Detect which cell encompasses the target text, then output its [X, Y] center coordinate. 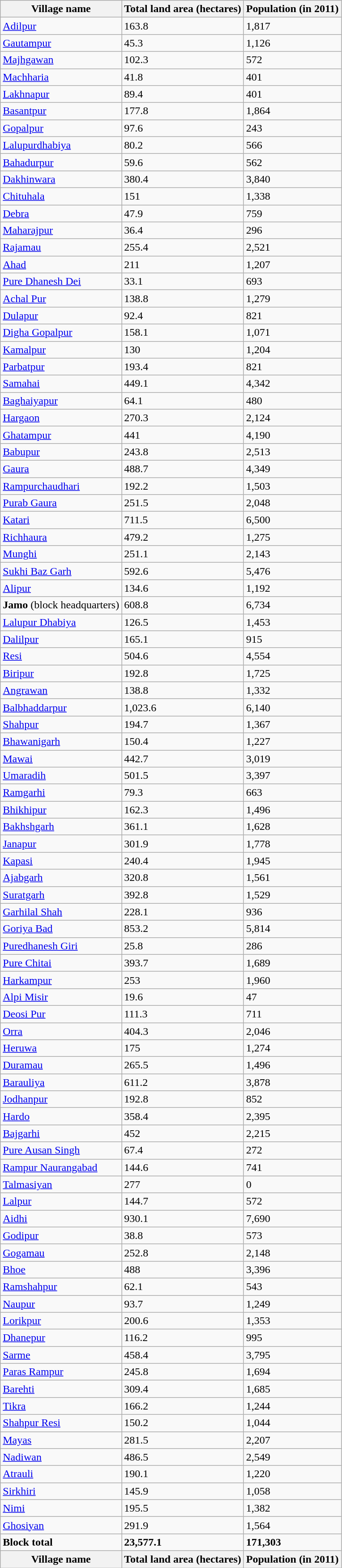
Puredhanesh Giri [61, 946]
193.4 [183, 367]
Machharia [61, 77]
3,397 [292, 776]
442.7 [183, 759]
1,058 [292, 1491]
Angrawan [61, 690]
Digha Gopalpur [61, 333]
291.9 [183, 1525]
3,019 [292, 759]
1,694 [292, 1372]
915 [292, 639]
320.8 [183, 878]
Lalpur [61, 1201]
Ramshahpur [61, 1286]
Goriya Bad [61, 929]
33.1 [183, 282]
1,332 [292, 690]
194.7 [183, 724]
272 [292, 1150]
1,864 [292, 111]
441 [183, 435]
3,878 [292, 1082]
Gautampur [61, 43]
47 [292, 997]
4,349 [292, 469]
3,840 [292, 179]
Dulapur [61, 316]
Lakhnapur [61, 94]
296 [292, 231]
Samahai [61, 384]
163.8 [183, 26]
Aidhi [61, 1218]
5,814 [292, 929]
1,227 [292, 741]
150.4 [183, 741]
Mawai [61, 759]
281.5 [183, 1440]
2,513 [292, 452]
1,628 [292, 827]
145.9 [183, 1491]
134.6 [183, 588]
144.6 [183, 1167]
Naupur [61, 1304]
25.8 [183, 946]
1,561 [292, 878]
Umaradih [61, 776]
458.4 [183, 1355]
Lalupurdhabiya [61, 145]
200.6 [183, 1321]
Garhilal Shah [61, 912]
Alpi Misir [61, 997]
Maharajpur [61, 231]
Alipur [61, 588]
Achal Pur [61, 299]
1,725 [292, 673]
Kamalpur [61, 350]
Barehti [61, 1389]
1,274 [292, 1048]
7,690 [292, 1218]
486.5 [183, 1457]
277 [183, 1184]
1,529 [292, 895]
38.8 [183, 1235]
Ahad [61, 265]
Biripur [61, 673]
190.1 [183, 1474]
Orra [61, 1031]
Gaura [61, 469]
1,338 [292, 196]
Pure Chitai [61, 963]
228.1 [183, 912]
Purab Gaura [61, 503]
608.8 [183, 605]
930.1 [183, 1218]
2,549 [292, 1457]
36.4 [183, 231]
Rampur Naurangabad [61, 1167]
Dakhinwara [61, 179]
171,303 [292, 1542]
Block total [61, 1542]
175 [183, 1048]
166.2 [183, 1406]
Godipur [61, 1235]
380.4 [183, 179]
2,215 [292, 1133]
309.4 [183, 1389]
2,048 [292, 503]
Richhaura [61, 537]
62.1 [183, 1286]
1,044 [292, 1423]
89.4 [183, 94]
663 [292, 793]
1,220 [292, 1474]
Bajgarhi [61, 1133]
2,046 [292, 1031]
64.1 [183, 401]
Kapasi [61, 861]
573 [292, 1235]
392.8 [183, 895]
Katari [61, 520]
Ramgarhi [61, 793]
Hargaon [61, 418]
Pure Dhanesh Dei [61, 282]
92.4 [183, 316]
3,795 [292, 1355]
243.8 [183, 452]
45.3 [183, 43]
Parbatpur [61, 367]
111.3 [183, 1014]
479.2 [183, 537]
4,342 [292, 384]
1,207 [292, 265]
255.4 [183, 248]
Sukhi Baz Garh [61, 571]
Shahpur [61, 724]
150.2 [183, 1423]
562 [292, 162]
Sarme [61, 1355]
130 [183, 350]
Barauliya [61, 1082]
Lorikpur [61, 1321]
480 [292, 401]
Sirkhiri [61, 1491]
566 [292, 145]
Tikra [61, 1406]
6,140 [292, 707]
Bahadurpur [61, 162]
1,503 [292, 486]
47.9 [183, 214]
Bakhshgarh [61, 827]
1,353 [292, 1321]
Atrauli [61, 1474]
Jamo (block headquarters) [61, 605]
97.6 [183, 128]
Lalupur Dhabiya [61, 622]
Gopalpur [61, 128]
504.6 [183, 656]
151 [183, 196]
2,521 [292, 248]
240.4 [183, 861]
936 [292, 912]
116.2 [183, 1338]
1,367 [292, 724]
Babupur [61, 452]
1,249 [292, 1304]
6,500 [292, 520]
995 [292, 1338]
Rampurchaudhari [61, 486]
270.3 [183, 418]
5,476 [292, 571]
3,396 [292, 1269]
23,577.1 [183, 1542]
1,960 [292, 980]
1,382 [292, 1508]
853.2 [183, 929]
Pure Ausan Singh [61, 1150]
Munghi [61, 554]
452 [183, 1133]
Majhgawan [61, 60]
Harkampur [61, 980]
2,395 [292, 1116]
Deosi Pur [61, 1014]
1,453 [292, 622]
2,148 [292, 1252]
1,817 [292, 26]
Bhoe [61, 1269]
301.9 [183, 844]
449.1 [183, 384]
404.3 [183, 1031]
Jodhanpur [61, 1099]
1,126 [292, 43]
Bhikhipur [61, 810]
Baghaiyapur [61, 401]
Resi [61, 656]
2,124 [292, 418]
Debra [61, 214]
162.3 [183, 810]
1,689 [292, 963]
126.5 [183, 622]
158.1 [183, 333]
Heruwa [61, 1048]
4,190 [292, 435]
1,778 [292, 844]
741 [292, 1167]
165.1 [183, 639]
195.5 [183, 1508]
251.5 [183, 503]
Dhanepur [61, 1338]
93.7 [183, 1304]
2,207 [292, 1440]
Nimi [61, 1508]
711.5 [183, 520]
592.6 [183, 571]
Nadiwan [61, 1457]
211 [183, 265]
1,279 [292, 299]
Dalilpur [61, 639]
67.4 [183, 1150]
252.8 [183, 1252]
Gogamau [61, 1252]
4,554 [292, 656]
488.7 [183, 469]
79.3 [183, 793]
Paras Rampur [61, 1372]
Janapur [61, 844]
543 [292, 1286]
Ghosiyan [61, 1525]
Mayas [61, 1440]
Suratgarh [61, 895]
852 [292, 1099]
177.8 [183, 111]
Rajamau [61, 248]
1,023.6 [183, 707]
1,192 [292, 588]
192.2 [183, 486]
Hardo [61, 1116]
Ghatampur [61, 435]
361.1 [183, 827]
1,945 [292, 861]
488 [183, 1269]
144.7 [183, 1201]
759 [292, 214]
41.8 [183, 77]
265.5 [183, 1065]
501.5 [183, 776]
6,734 [292, 605]
1,071 [292, 333]
Ajabgarh [61, 878]
286 [292, 946]
Bhawanigarh [61, 741]
80.2 [183, 145]
1,204 [292, 350]
253 [183, 980]
Chituhala [61, 196]
Balbhaddarpur [61, 707]
251.1 [183, 554]
2,143 [292, 554]
611.2 [183, 1082]
693 [292, 282]
243 [292, 128]
19.6 [183, 997]
245.8 [183, 1372]
Adilpur [61, 26]
59.6 [183, 162]
Talmasiyan [61, 1184]
393.7 [183, 963]
Shahpur Resi [61, 1423]
102.3 [183, 60]
711 [292, 1014]
1,685 [292, 1389]
358.4 [183, 1116]
1,275 [292, 537]
Basantpur [61, 111]
1,564 [292, 1525]
1,244 [292, 1406]
Duramau [61, 1065]
0 [292, 1184]
